Output the (X, Y) coordinate of the center of the cell containing the given text.  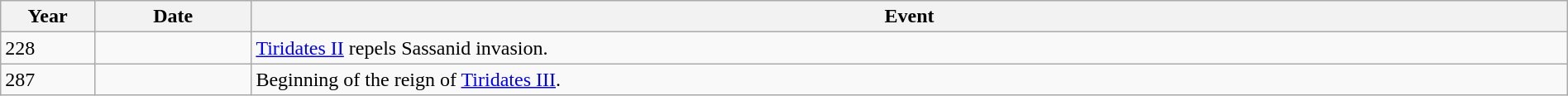
228 (48, 48)
Beginning of the reign of Tiridates III. (910, 79)
287 (48, 79)
Year (48, 17)
Date (172, 17)
Event (910, 17)
Tiridates II repels Sassanid invasion. (910, 48)
